Extract the (X, Y) coordinate from the center of the cell holding the provided text.  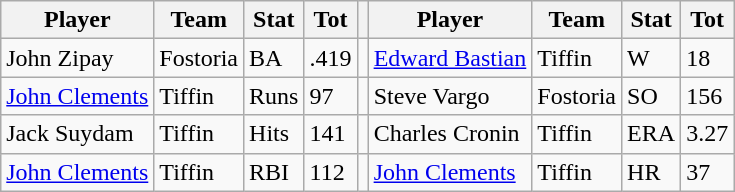
RBI (274, 172)
141 (330, 134)
SO (652, 96)
Jack Suydam (78, 134)
18 (708, 58)
Steve Vargo (450, 96)
Edward Bastian (450, 58)
BA (274, 58)
3.27 (708, 134)
W (652, 58)
HR (652, 172)
97 (330, 96)
Runs (274, 96)
.419 (330, 58)
ERA (652, 134)
John Zipay (78, 58)
Charles Cronin (450, 134)
37 (708, 172)
Hits (274, 134)
112 (330, 172)
156 (708, 96)
